Determine the [X, Y] coordinate at the center of the cell enclosing the given text.  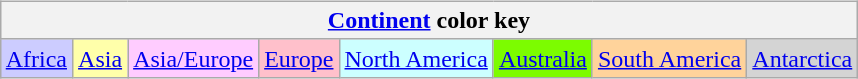
Europe [299, 58]
South America [669, 58]
Asia/Europe [194, 58]
North America [416, 58]
Continent color key [429, 20]
Africa [36, 58]
Antarctica [802, 58]
Asia [100, 58]
Australia [542, 58]
